Identify which cell holds the provided text, then report its [X, Y] central coordinate. 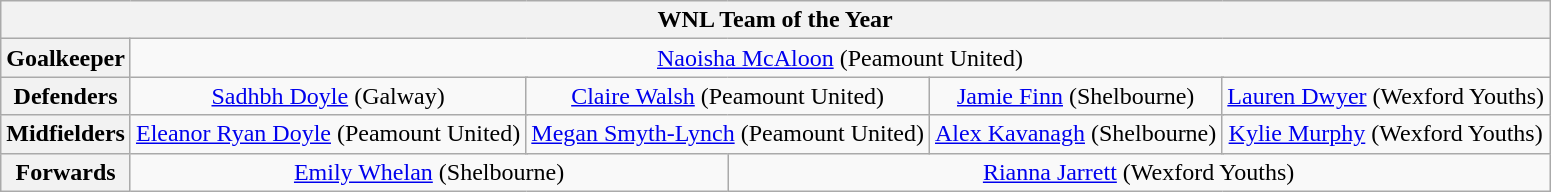
Emily Whelan (Shelbourne) [428, 172]
Naoisha McAloon (Peamount United) [840, 58]
Goalkeeper [66, 58]
Megan Smyth-Lynch (Peamount United) [728, 134]
Kylie Murphy (Wexford Youths) [1386, 134]
Eleanor Ryan Doyle (Peamount United) [328, 134]
Lauren Dwyer (Wexford Youths) [1386, 96]
Midfielders [66, 134]
Jamie Finn (Shelbourne) [1075, 96]
Sadhbh Doyle (Galway) [328, 96]
Defenders [66, 96]
Forwards [66, 172]
Alex Kavanagh (Shelbourne) [1075, 134]
Claire Walsh (Peamount United) [728, 96]
WNL Team of the Year [776, 20]
Rianna Jarrett (Wexford Youths) [1139, 172]
